From the cell containing the given text, extract its center point as [X, Y] coordinate. 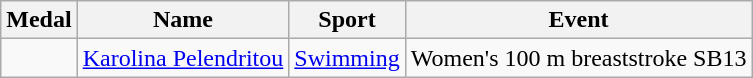
Karolina Pelendritou [183, 58]
Sport [347, 20]
Medal [39, 20]
Women's 100 m breaststroke SB13 [578, 58]
Name [183, 20]
Swimming [347, 58]
Event [578, 20]
